Search for the cell housing the specified text and yield its [X, Y] center coordinate. 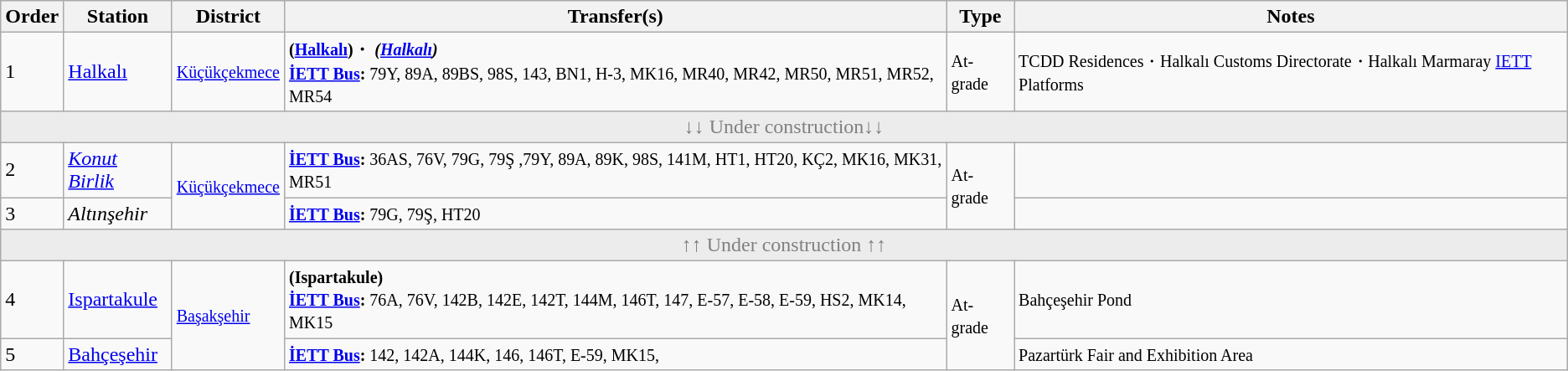
TCDD Residences・Halkalı Customs Directorate・Halkalı Marmaray IETT Platforms [1292, 72]
4 [32, 300]
Type [980, 17]
(Halkalı)・ (Halkalı)İETT Bus: 79Y, 89A, 89BS, 98S, 143, BN1, H-3, MK16, MR40, MR42, MR50, MR51, MR52, MR54 [615, 72]
↓↓ Under construction↓↓ [784, 126]
Ispartakule [117, 300]
Halkalı [117, 72]
Başakşehir [228, 316]
Notes [1292, 17]
Transfer(s) [615, 17]
Station [117, 17]
İETT Bus: 142, 142A, 144K, 146, 146T, E-59, MK15, [615, 354]
Bahçeşehir Pond [1292, 300]
İETT Bus: 79G, 79Ş, HT20 [615, 214]
Pazartürk Fair and Exhibition Area [1292, 354]
↑↑ Under construction ↑↑ [784, 245]
Bahçeşehir [117, 354]
District [228, 17]
Altınşehir [117, 214]
5 [32, 354]
Konut Birlik [117, 169]
2 [32, 169]
İETT Bus: 36AS, 76V, 79G, 79Ş ,79Y, 89A, 89K, 98S, 141M, HT1, HT20, KÇ2, MK16, MK31, MR51 [615, 169]
(Ispartakule)İETT Bus: 76A, 76V, 142B, 142E, 142T, 144M, 146T, 147, E-57, E-58, E-59, HS2, MK14, MK15 [615, 300]
Order [32, 17]
3 [32, 214]
1 [32, 72]
